Determine the [X, Y] coordinate at the center of the cell enclosing the given text.  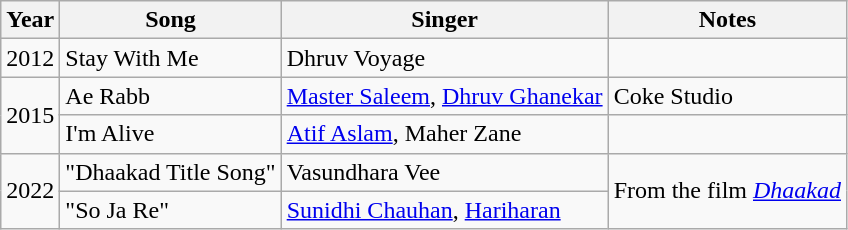
Song [170, 20]
Notes [727, 20]
Master Saleem, Dhruv Ghanekar [444, 96]
Stay With Me [170, 58]
Sunidhi Chauhan, Hariharan [444, 210]
Atif Aslam, Maher Zane [444, 134]
Dhruv Voyage [444, 58]
Coke Studio [727, 96]
2015 [30, 115]
Year [30, 20]
2012 [30, 58]
"Dhaakad Title Song" [170, 172]
From the film Dhaakad [727, 191]
Singer [444, 20]
I'm Alive [170, 134]
Ae Rabb [170, 96]
2022 [30, 191]
Vasundhara Vee [444, 172]
"So Ja Re" [170, 210]
